Pinpoint the cell where the given text exists, returning its (X, Y) midpoint coordinate. 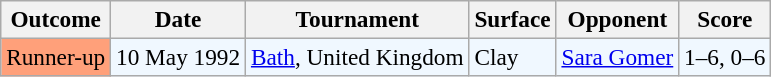
Sara Gomer (618, 57)
Date (178, 19)
1–6, 0–6 (725, 57)
Tournament (358, 19)
Score (725, 19)
10 May 1992 (178, 57)
Surface (512, 19)
Runner-up (56, 57)
Outcome (56, 19)
Clay (512, 57)
Opponent (618, 19)
Bath, United Kingdom (358, 57)
